Search for the cell housing the specified text and yield its (x, y) center coordinate. 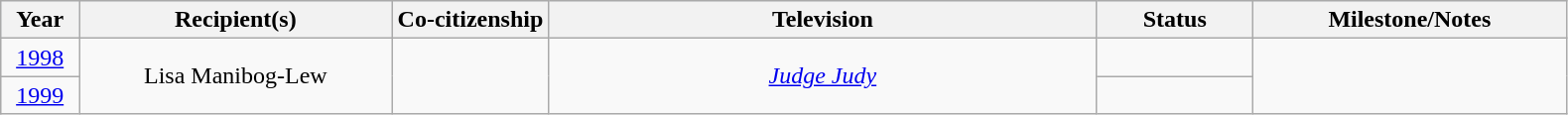
1999 (40, 95)
Milestone/Notes (1409, 20)
Television (823, 20)
Recipient(s) (236, 20)
Judge Judy (823, 76)
1998 (40, 57)
Year (40, 20)
Status (1175, 20)
Lisa Manibog-Lew (236, 76)
Co-citizenship (470, 20)
